Capture the cell that displays the provided text and extract its (x, y) central coordinate. 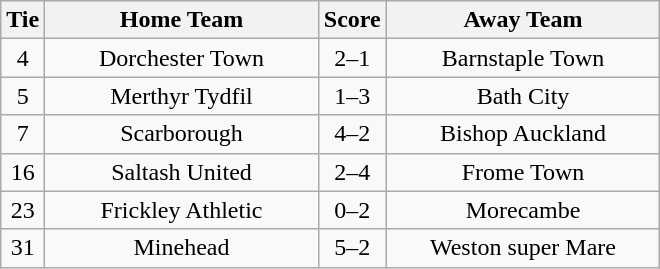
Frickley Athletic (182, 210)
Morecambe (523, 210)
2–4 (352, 172)
Scarborough (182, 134)
4 (23, 58)
Score (352, 20)
Home Team (182, 20)
7 (23, 134)
Barnstaple Town (523, 58)
16 (23, 172)
Bath City (523, 96)
Tie (23, 20)
31 (23, 248)
Minehead (182, 248)
0–2 (352, 210)
Merthyr Tydfil (182, 96)
23 (23, 210)
5 (23, 96)
Frome Town (523, 172)
1–3 (352, 96)
Saltash United (182, 172)
Dorchester Town (182, 58)
5–2 (352, 248)
2–1 (352, 58)
4–2 (352, 134)
Weston super Mare (523, 248)
Away Team (523, 20)
Bishop Auckland (523, 134)
